Scan for the cell matching the given text and deliver its [X, Y] coordinate at center. 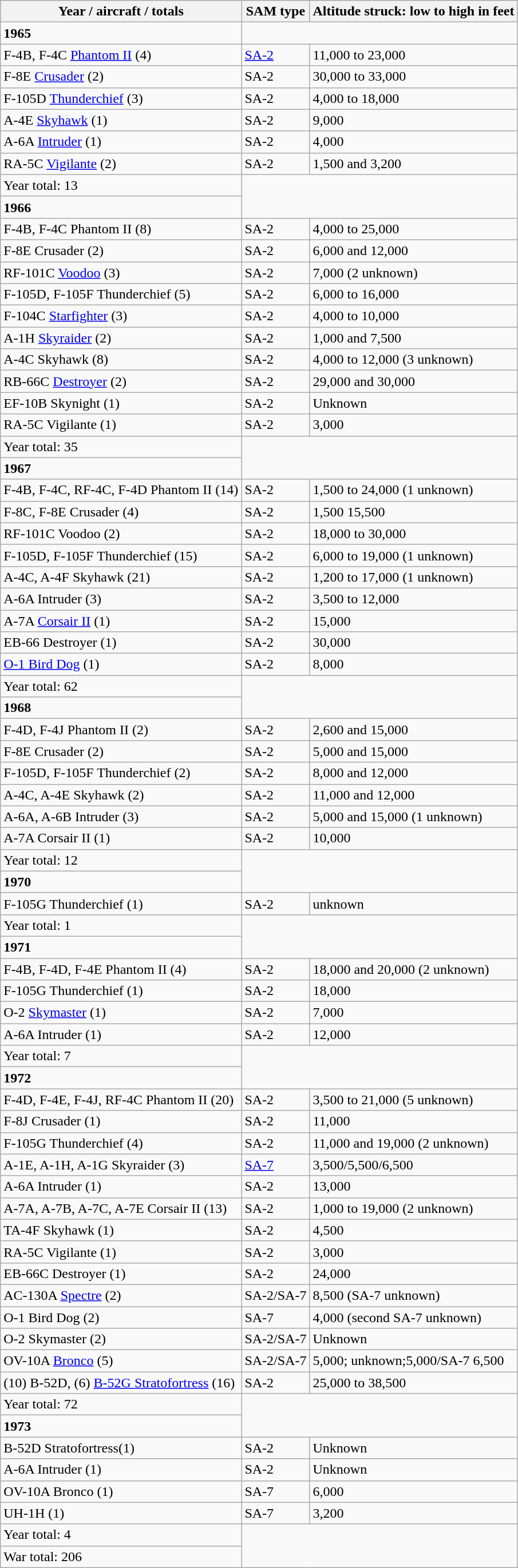
18,000 to 30,000 [413, 534]
6,000 and 12,000 [413, 250]
A-1E, A-1H, A-1G Skyraider (3) [121, 1165]
1972 [121, 1078]
RB-66C Destroyer (2) [121, 381]
1973 [121, 1426]
F-4B, F-4C, RF-4C, F-4D Phantom II (14) [121, 490]
O-1 Bird Dog (1) [121, 664]
1,500 15,500 [413, 512]
EB-66C Destroyer (1) [121, 1273]
5,000 and 15,000 (1 unknown) [413, 817]
A-7A, A-7B, A-7C, A-7E Corsair II (13) [121, 1208]
3,500/5,500/6,500 [413, 1165]
F-4B, F-4C Phantom II (4) [121, 55]
F-8J Crusader (1) [121, 1121]
A-1H Skyraider (2) [121, 338]
7,000 [413, 1013]
4,000 to 25,000 [413, 229]
Year total: 7 [121, 1056]
6,000 to 16,000 [413, 295]
11,000 and 19,000 (2 unknown) [413, 1143]
2,600 and 15,000 [413, 730]
A-4C Skyhawk (8) [121, 360]
Year total: 35 [121, 447]
War total: 206 [121, 1557]
5,000 and 15,000 [413, 751]
F-105D, F-105F Thunderchief (2) [121, 773]
F-105D, F-105F Thunderchief (5) [121, 295]
Year total: 72 [121, 1404]
Year / aircraft / totals [121, 11]
3,500 to 21,000 (5 unknown) [413, 1100]
1968 [121, 708]
RF-101C Voodoo (2) [121, 534]
4,000 to 18,000 [413, 98]
1,000 to 19,000 (2 unknown) [413, 1208]
25,000 to 38,500 [413, 1383]
1965 [121, 33]
Year total: 12 [121, 860]
F-4D, F-4J Phantom II (2) [121, 730]
F-4B, F-4D, F-4E Phantom II (4) [121, 969]
RA-5C Vigilante (2) [121, 164]
EF-10B Skynight (1) [121, 403]
F-105D Thunderchief (3) [121, 98]
SAM type [276, 11]
5,000; unknown;5,000/SA-7 6,500 [413, 1361]
8,000 [413, 664]
10,000 [413, 838]
F-8C, F-8E Crusader (4) [121, 512]
OV-10A Bronco (1) [121, 1491]
8,500 (SA-7 unknown) [413, 1295]
7,000 (2 unknown) [413, 273]
11,000 to 23,000 [413, 55]
(10) B-52D, (6) B-52G Stratofortress (16) [121, 1383]
6,000 to 19,000 (1 unknown) [413, 555]
1966 [121, 207]
11,000 and 12,000 [413, 795]
O-1 Bird Dog (2) [121, 1317]
30,000 to 33,000 [413, 77]
18,000 and 20,000 (2 unknown) [413, 969]
24,000 [413, 1273]
Year total: 62 [121, 686]
1971 [121, 947]
1,500 and 3,200 [413, 164]
F-4B, F-4C Phantom II (8) [121, 229]
4,000 (second SA-7 unknown) [413, 1317]
11,000 [413, 1121]
Year total: 4 [121, 1535]
UH-1H (1) [121, 1513]
30,000 [413, 643]
RF-101C Voodoo (3) [121, 273]
A-4E Skyhawk (1) [121, 120]
TA-4F Skyhawk (1) [121, 1230]
4,000 [413, 142]
F-105D, F-105F Thunderchief (15) [121, 555]
1967 [121, 468]
15,000 [413, 620]
Altitude struck: low to high in feet [413, 11]
1,000 and 7,500 [413, 338]
3,500 to 12,000 [413, 599]
O-2 Skymaster (1) [121, 1013]
Year total: 13 [121, 185]
4,000 to 12,000 (3 unknown) [413, 360]
4,000 to 10,000 [413, 316]
O-2 Skymaster (2) [121, 1339]
1,200 to 17,000 (1 unknown) [413, 577]
4,500 [413, 1230]
18,000 [413, 991]
6,000 [413, 1491]
F-105G Thunderchief (4) [121, 1143]
3,200 [413, 1513]
unknown [413, 904]
A-6A, A-6B Intruder (3) [121, 817]
8,000 and 12,000 [413, 773]
9,000 [413, 120]
EB-66 Destroyer (1) [121, 643]
A-4C, A-4F Skyhawk (21) [121, 577]
13,000 [413, 1187]
F-4D, F-4E, F-4J, RF-4C Phantom II (20) [121, 1100]
B-52D Stratofortress(1) [121, 1448]
OV-10A Bronco (5) [121, 1361]
29,000 and 30,000 [413, 381]
F-104C Starfighter (3) [121, 316]
1970 [121, 882]
AC-130A Spectre (2) [121, 1295]
A-4C, A-4E Skyhawk (2) [121, 795]
12,000 [413, 1034]
Year total: 1 [121, 925]
1,500 to 24,000 (1 unknown) [413, 490]
A-6A Intruder (3) [121, 599]
